Return the [x, y] coordinate for the center point of the cell that contains the specified text.  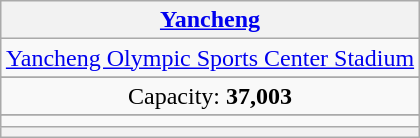
Yancheng Olympic Sports Center Stadium [210, 58]
Capacity: 37,003 [210, 96]
Yancheng [210, 20]
